Locate the cell with the specified text and output its (X, Y) center coordinate. 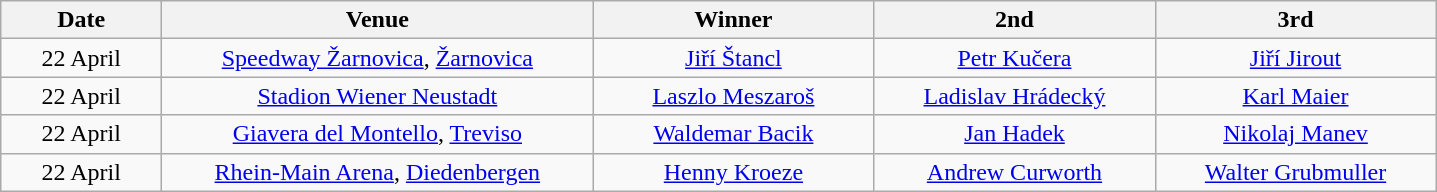
Speedway Žarnovica, Žarnovica (378, 58)
Giavera del Montello, Treviso (378, 134)
Walter Grubmuller (1296, 172)
Henny Kroeze (734, 172)
Venue (378, 20)
2nd (1014, 20)
Winner (734, 20)
Stadion Wiener Neustadt (378, 96)
Rhein-Main Arena, Diedenbergen (378, 172)
Andrew Curworth (1014, 172)
Petr Kučera (1014, 58)
Ladislav Hrádecký (1014, 96)
Laszlo Meszaroš (734, 96)
Jan Hadek (1014, 134)
Karl Maier (1296, 96)
Nikolaj Manev (1296, 134)
Jiří Jirout (1296, 58)
Jiří Štancl (734, 58)
3rd (1296, 20)
Date (82, 20)
Waldemar Bacik (734, 134)
